Return (X, Y) of the center of cell containing provided text 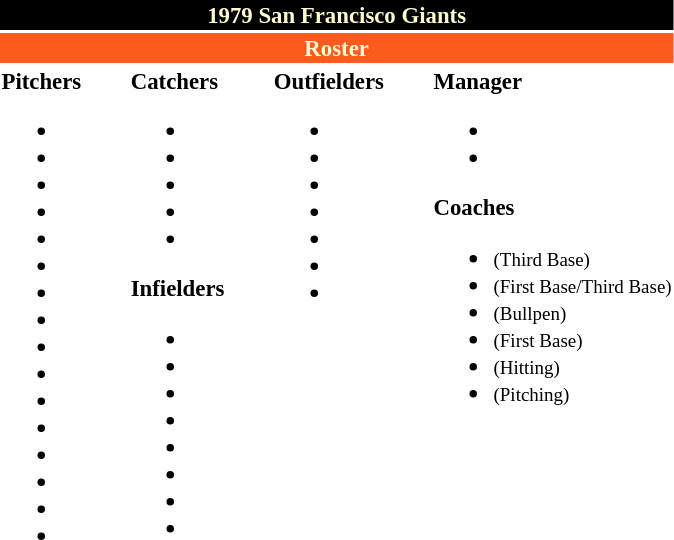
Roster (336, 48)
1979 San Francisco Giants (336, 15)
